Find where the given text appears and provide that cell's center as [x, y] coordinate. 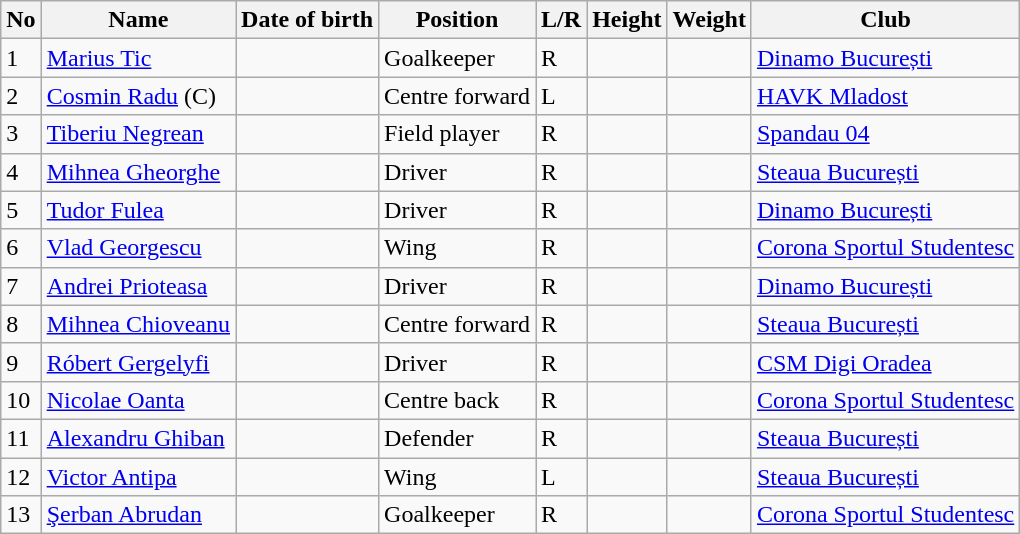
Date of birth [308, 20]
Position [458, 20]
7 [21, 286]
8 [21, 324]
4 [21, 172]
9 [21, 362]
3 [21, 134]
Andrei Prioteasa [138, 286]
13 [21, 515]
Defender [458, 438]
Victor Antipa [138, 477]
11 [21, 438]
Marius Tic [138, 58]
2 [21, 96]
Weight [709, 20]
Mihnea Gheorghe [138, 172]
Centre back [458, 400]
HAVK Mladost [885, 96]
Vlad Georgescu [138, 248]
Spandau 04 [885, 134]
No [21, 20]
Róbert Gergelyfi [138, 362]
12 [21, 477]
10 [21, 400]
Cosmin Radu (C) [138, 96]
Mihnea Chioveanu [138, 324]
Tiberiu Negrean [138, 134]
Nicolae Oanta [138, 400]
Field player [458, 134]
6 [21, 248]
CSM Digi Oradea [885, 362]
Şerban Abrudan [138, 515]
Height [627, 20]
5 [21, 210]
Name [138, 20]
1 [21, 58]
Tudor Fulea [138, 210]
Club [885, 20]
Alexandru Ghiban [138, 438]
L/R [562, 20]
